Pinpoint the cell where the given text exists, returning its [x, y] midpoint coordinate. 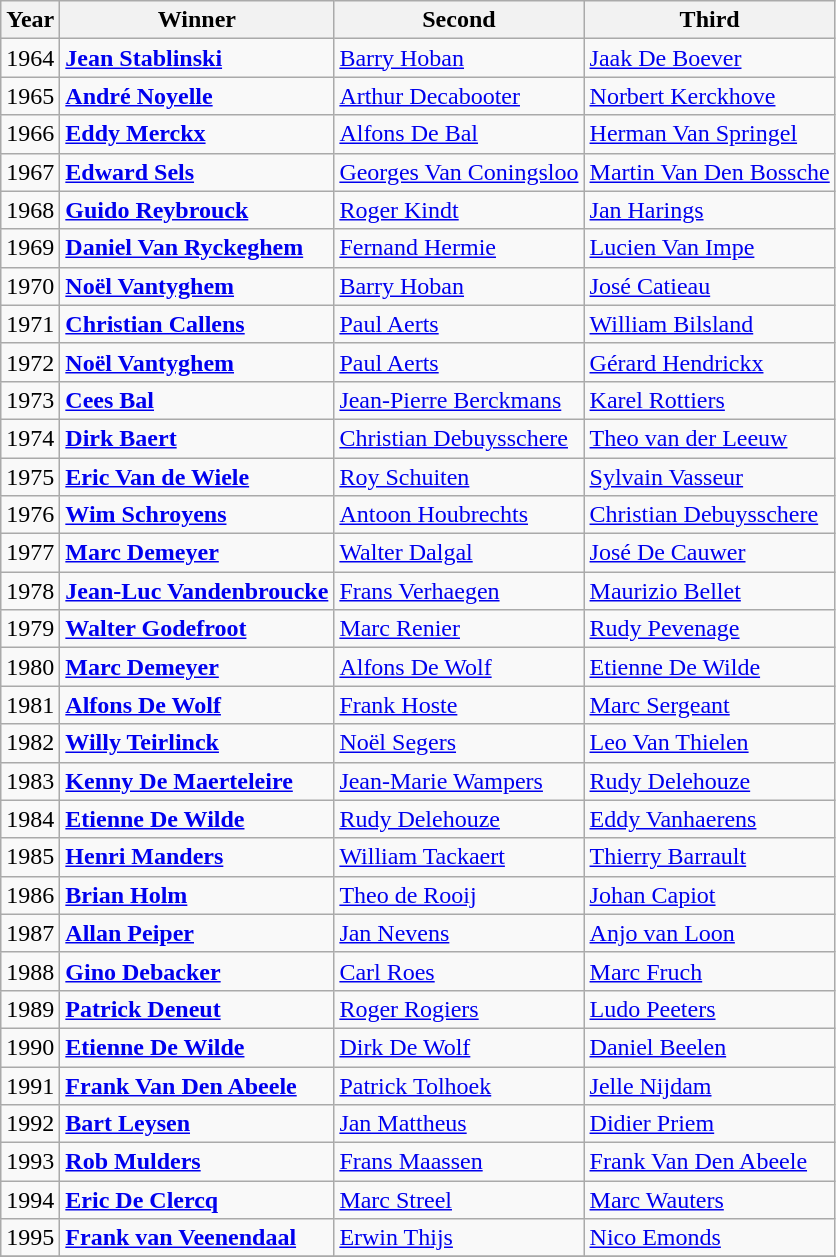
Winner [197, 20]
Frans Verhaegen [459, 591]
1991 [30, 1085]
1974 [30, 438]
Year [30, 20]
1995 [30, 1238]
Karel Rottiers [710, 400]
Jean Stablinski [197, 58]
Kenny De Maerteleire [197, 781]
1973 [30, 400]
Antoon Houbrechts [459, 515]
Wim Schroyens [197, 515]
1977 [30, 553]
Edward Sels [197, 172]
Anjo van Loon [710, 933]
Theo van der Leeuw [710, 438]
Thierry Barrault [710, 857]
1982 [30, 743]
1986 [30, 895]
Marc Renier [459, 629]
Alfons De Bal [459, 134]
1978 [30, 591]
1983 [30, 781]
1989 [30, 1009]
1964 [30, 58]
William Tackaert [459, 857]
Marc Sergeant [710, 705]
Patrick Tolhoek [459, 1085]
Eric De Clercq [197, 1200]
Rudy Pevenage [710, 629]
1988 [30, 971]
Gino Debacker [197, 971]
Johan Capiot [710, 895]
1972 [30, 362]
Jean-Marie Wampers [459, 781]
1967 [30, 172]
Frank van Veenendaal [197, 1238]
Jan Nevens [459, 933]
Eddy Merckx [197, 134]
1992 [30, 1124]
Rob Mulders [197, 1162]
José De Cauwer [710, 553]
1975 [30, 477]
Herman Van Springel [710, 134]
Brian Holm [197, 895]
Carl Roes [459, 971]
Noël Segers [459, 743]
1966 [30, 134]
Frank Hoste [459, 705]
Eddy Vanhaerens [710, 819]
Daniel Beelen [710, 1047]
Roger Kindt [459, 210]
1994 [30, 1200]
Eric Van de Wiele [197, 477]
Dirk Baert [197, 438]
William Bilsland [710, 324]
Erwin Thijs [459, 1238]
Maurizio Bellet [710, 591]
Walter Godefroot [197, 629]
José Catieau [710, 286]
Henri Manders [197, 857]
1990 [30, 1047]
Gérard Hendrickx [710, 362]
Ludo Peeters [710, 1009]
1968 [30, 210]
André Noyelle [197, 96]
Marc Wauters [710, 1200]
Christian Callens [197, 324]
Jaak De Boever [710, 58]
Fernand Hermie [459, 248]
Marc Fruch [710, 971]
1971 [30, 324]
Bart Leysen [197, 1124]
Didier Priem [710, 1124]
Jan Mattheus [459, 1124]
Arthur Decabooter [459, 96]
1976 [30, 515]
1993 [30, 1162]
Willy Teirlinck [197, 743]
Frans Maassen [459, 1162]
Theo de Rooij [459, 895]
1985 [30, 857]
1969 [30, 248]
Lucien Van Impe [710, 248]
Roy Schuiten [459, 477]
Sylvain Vasseur [710, 477]
1987 [30, 933]
Martin Van Den Bossche [710, 172]
Jean-Luc Vandenbroucke [197, 591]
1970 [30, 286]
Georges Van Coningsloo [459, 172]
Walter Dalgal [459, 553]
Patrick Deneut [197, 1009]
Leo Van Thielen [710, 743]
Jan Harings [710, 210]
Second [459, 20]
1979 [30, 629]
Third [710, 20]
Norbert Kerckhove [710, 96]
1984 [30, 819]
Daniel Van Ryckeghem [197, 248]
Cees Bal [197, 400]
Jean-Pierre Berckmans [459, 400]
1980 [30, 667]
1981 [30, 705]
Allan Peiper [197, 933]
Marc Streel [459, 1200]
Guido Reybrouck [197, 210]
Roger Rogiers [459, 1009]
1965 [30, 96]
Dirk De Wolf [459, 1047]
Nico Emonds [710, 1238]
Jelle Nijdam [710, 1085]
